Return (X, Y) of the center of cell containing provided text 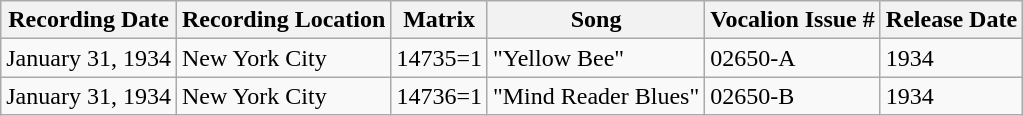
Matrix (440, 20)
"Mind Reader Blues" (596, 96)
Recording Date (89, 20)
Recording Location (283, 20)
Song (596, 20)
"Yellow Bee" (596, 58)
Vocalion Issue # (793, 20)
Release Date (951, 20)
02650-B (793, 96)
14736=1 (440, 96)
14735=1 (440, 58)
02650-A (793, 58)
